Search for the cell housing the specified text and yield its [X, Y] center coordinate. 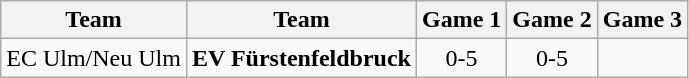
Game 1 [461, 20]
EC Ulm/Neu Ulm [94, 58]
Game 2 [552, 20]
Game 3 [642, 20]
EV Fürstenfeldbruck [301, 58]
